Identify which cell holds the provided text, then report its (X, Y) central coordinate. 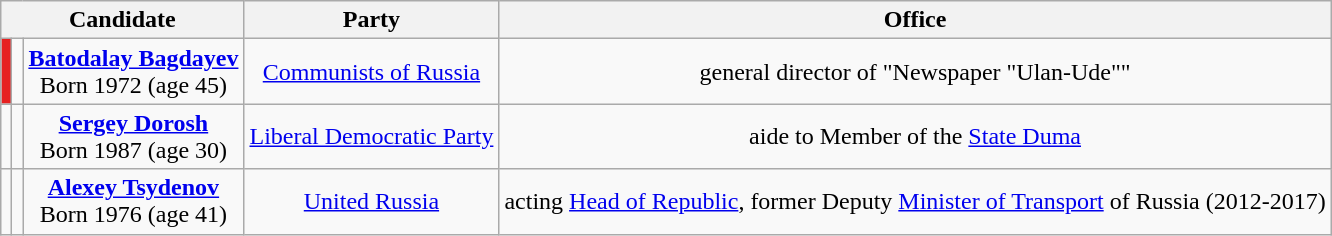
acting Head of Republic, former Deputy Minister of Transport of Russia (2012-2017) (915, 202)
general director of "Newspaper "Ulan-Ude"" (915, 72)
Alexey TsydenovBorn 1976 (age 41) (134, 202)
United Russia (372, 202)
aide to Member of the State Duma (915, 136)
Communists of Russia (372, 72)
Party (372, 20)
Office (915, 20)
Batodalay BagdayevBorn 1972 (age 45) (134, 72)
Liberal Democratic Party (372, 136)
Candidate (122, 20)
Sergey DoroshBorn 1987 (age 30) (134, 136)
